For the text-containing cell, return its midpoint in [X, Y] coordinate format. 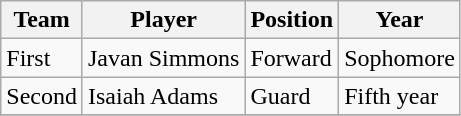
Isaiah Adams [163, 96]
Position [292, 20]
Sophomore [400, 58]
Team [42, 20]
First [42, 58]
Fifth year [400, 96]
Javan Simmons [163, 58]
Second [42, 96]
Forward [292, 58]
Player [163, 20]
Guard [292, 96]
Year [400, 20]
